Identify which cell holds the provided text, then report its (X, Y) central coordinate. 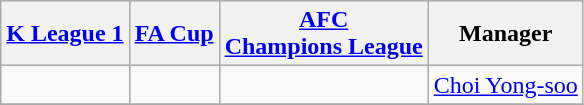
K League 1 (65, 34)
FA Cup (174, 34)
Choi Yong-soo (506, 85)
Manager (506, 34)
AFCChampions League (324, 34)
